Locate the cell with the specified text and output its [X, Y] center coordinate. 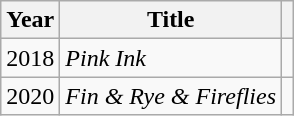
Fin & Rye & Fireflies [171, 96]
Pink Ink [171, 58]
2020 [30, 96]
Title [171, 20]
2018 [30, 58]
Year [30, 20]
